Scan for the cell matching the given text and deliver its [x, y] coordinate at center. 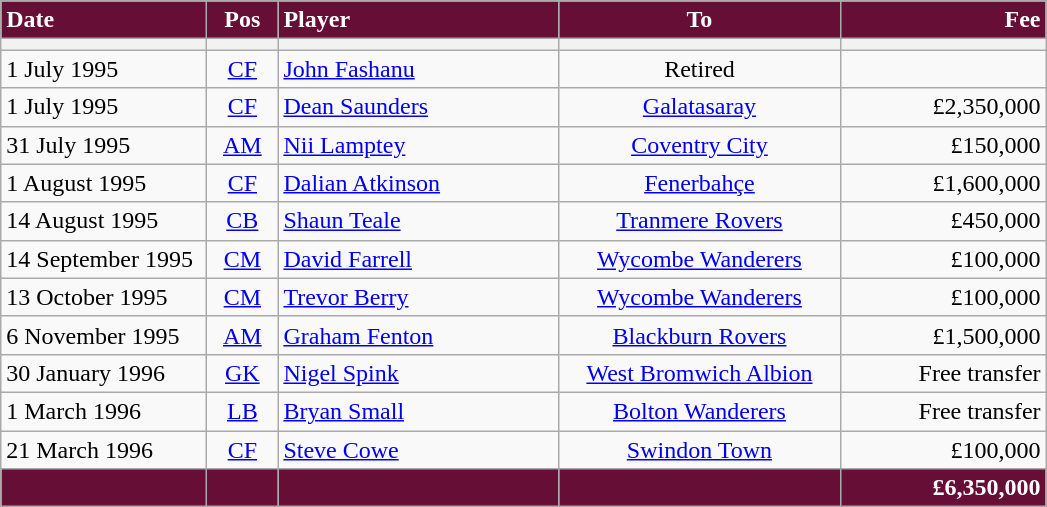
Trevor Berry [418, 297]
Graham Fenton [418, 335]
Fenerbahçe [700, 183]
£450,000 [943, 221]
30 January 1996 [104, 373]
13 October 1995 [104, 297]
To [700, 20]
Swindon Town [700, 449]
Player [418, 20]
£150,000 [943, 145]
£6,350,000 [943, 488]
Nii Lamptey [418, 145]
Dean Saunders [418, 107]
Date [104, 20]
Dalian Atkinson [418, 183]
CB [242, 221]
GK [242, 373]
Shaun Teale [418, 221]
David Farrell [418, 259]
£1,600,000 [943, 183]
Nigel Spink [418, 373]
Bryan Small [418, 411]
14 August 1995 [104, 221]
£2,350,000 [943, 107]
Blackburn Rovers [700, 335]
Steve Cowe [418, 449]
31 July 1995 [104, 145]
£1,500,000 [943, 335]
1 March 1996 [104, 411]
14 September 1995 [104, 259]
21 March 1996 [104, 449]
1 August 1995 [104, 183]
Bolton Wanderers [700, 411]
West Bromwich Albion [700, 373]
Coventry City [700, 145]
John Fashanu [418, 69]
Retired [700, 69]
Fee [943, 20]
Galatasaray [700, 107]
Pos [242, 20]
6 November 1995 [104, 335]
LB [242, 411]
Tranmere Rovers [700, 221]
